Identify which cell holds the provided text, then report its (x, y) central coordinate. 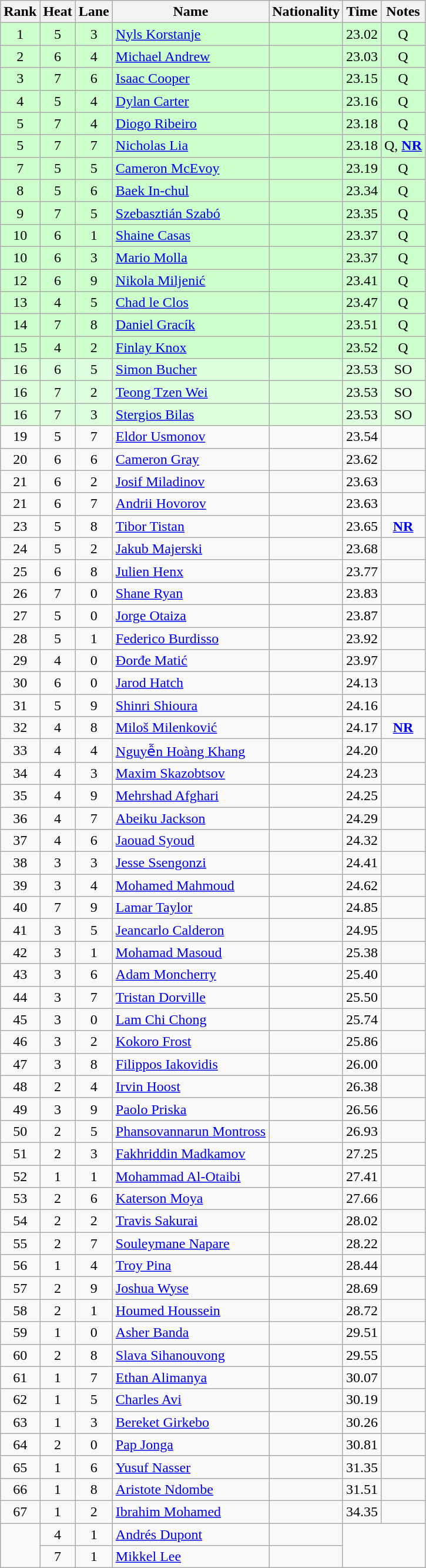
Mario Molla (190, 258)
53 (20, 1199)
Ibrahim Mohamed (190, 1512)
Travis Sakurai (190, 1221)
24.20 (362, 751)
19 (20, 437)
67 (20, 1512)
34 (20, 773)
Josif Miladinov (190, 482)
50 (20, 1131)
27 (20, 616)
13 (20, 303)
23.83 (362, 593)
61 (20, 1378)
Houmed Houssein (190, 1310)
24.25 (362, 795)
23.19 (362, 168)
54 (20, 1221)
27.41 (362, 1176)
Yusuf Nasser (190, 1467)
23.68 (362, 549)
20 (20, 459)
24.41 (362, 863)
Shinri Shioura (190, 706)
14 (20, 325)
Charles Avi (190, 1400)
44 (20, 997)
40 (20, 908)
23.54 (362, 437)
62 (20, 1400)
43 (20, 975)
38 (20, 863)
Souleymane Napare (190, 1243)
31.35 (362, 1467)
Lam Chi Chong (190, 1019)
27.25 (362, 1154)
56 (20, 1266)
Andrés Dupont (190, 1534)
65 (20, 1467)
45 (20, 1019)
Time (362, 12)
Chad le Clos (190, 303)
60 (20, 1355)
25.40 (362, 975)
Jakub Majerski (190, 549)
Jorge Otaiza (190, 616)
23.87 (362, 616)
Irvin Hoost (190, 1086)
Nyls Korstanje (190, 34)
24.23 (362, 773)
Tristan Dorville (190, 997)
Lane (94, 12)
Finlay Knox (190, 347)
25 (20, 571)
24.85 (362, 908)
25.86 (362, 1042)
66 (20, 1489)
Mehrshad Afghari (190, 795)
25.74 (362, 1019)
Maxim Skazobtsov (190, 773)
30 (20, 683)
Andrii Hovorov (190, 504)
23.51 (362, 325)
42 (20, 952)
63 (20, 1422)
29.55 (362, 1355)
28.02 (362, 1221)
Asher Banda (190, 1333)
23.35 (362, 213)
29.51 (362, 1333)
26.56 (362, 1109)
26.00 (362, 1064)
23.65 (362, 526)
Nicholas Lia (190, 146)
Isaac Cooper (190, 79)
64 (20, 1445)
Jarod Hatch (190, 683)
31 (20, 706)
Szebasztián Szabó (190, 213)
Bereket Girkebo (190, 1422)
Phansovannarun Montross (190, 1131)
Rank (20, 12)
Julien Henx (190, 571)
26.93 (362, 1131)
30.26 (362, 1422)
Katerson Moya (190, 1199)
Daniel Gracík (190, 325)
28.69 (362, 1288)
48 (20, 1086)
15 (20, 347)
51 (20, 1154)
Mohamed Mahmoud (190, 885)
Jaouad Syoud (190, 841)
24.16 (362, 706)
Shane Ryan (190, 593)
49 (20, 1109)
Fakhriddin Madkamov (190, 1154)
Abeiku Jackson (190, 818)
23.97 (362, 661)
23.34 (362, 190)
Slava Sihanouvong (190, 1355)
Filippos Iakovidis (190, 1064)
28 (20, 638)
28.44 (362, 1266)
23 (20, 526)
24.17 (362, 728)
Baek In-chul (190, 190)
59 (20, 1333)
Teong Tzen Wei (190, 392)
33 (20, 751)
31.51 (362, 1489)
24.32 (362, 841)
Notes (403, 12)
Aristote Ndombe (190, 1489)
Ethan Alimanya (190, 1378)
24.62 (362, 885)
24 (20, 549)
Shaine Casas (190, 235)
28.22 (362, 1243)
Stergios Bilas (190, 414)
Paolo Priska (190, 1109)
39 (20, 885)
Heat (58, 12)
23.77 (362, 571)
30.81 (362, 1445)
12 (20, 280)
Eldor Usmonov (190, 437)
23.62 (362, 459)
28.72 (362, 1310)
Q, NR (403, 146)
Name (190, 12)
Lamar Taylor (190, 908)
46 (20, 1042)
Đorđe Matić (190, 661)
23.47 (362, 303)
Federico Burdisso (190, 638)
24.95 (362, 930)
23.03 (362, 56)
Mikkel Lee (190, 1557)
Cameron Gray (190, 459)
27.66 (362, 1199)
Kokoro Frost (190, 1042)
Michael Andrew (190, 56)
Diogo Ribeiro (190, 123)
55 (20, 1243)
52 (20, 1176)
Pap Jonga (190, 1445)
37 (20, 841)
26 (20, 593)
35 (20, 795)
36 (20, 818)
Nationality (306, 12)
Joshua Wyse (190, 1288)
Simon Bucher (190, 370)
Tibor Tistan (190, 526)
Cameron McEvoy (190, 168)
30.19 (362, 1400)
32 (20, 728)
29 (20, 661)
23.92 (362, 638)
Jesse Ssengonzi (190, 863)
Nguyễn Hoàng Khang (190, 751)
25.38 (362, 952)
34.35 (362, 1512)
25.50 (362, 997)
23.02 (362, 34)
24.29 (362, 818)
41 (20, 930)
Miloš Milenković (190, 728)
Mohammad Al-Otaibi (190, 1176)
47 (20, 1064)
Jeancarlo Calderon (190, 930)
58 (20, 1310)
23.15 (362, 79)
23.16 (362, 101)
57 (20, 1288)
26.38 (362, 1086)
Nikola Miljenić (190, 280)
Troy Pina (190, 1266)
Adam Moncherry (190, 975)
23.41 (362, 280)
24.13 (362, 683)
30.07 (362, 1378)
23.52 (362, 347)
Mohamad Masoud (190, 952)
Dylan Carter (190, 101)
